Extract the (X, Y) coordinate from the center of the cell holding the provided text.  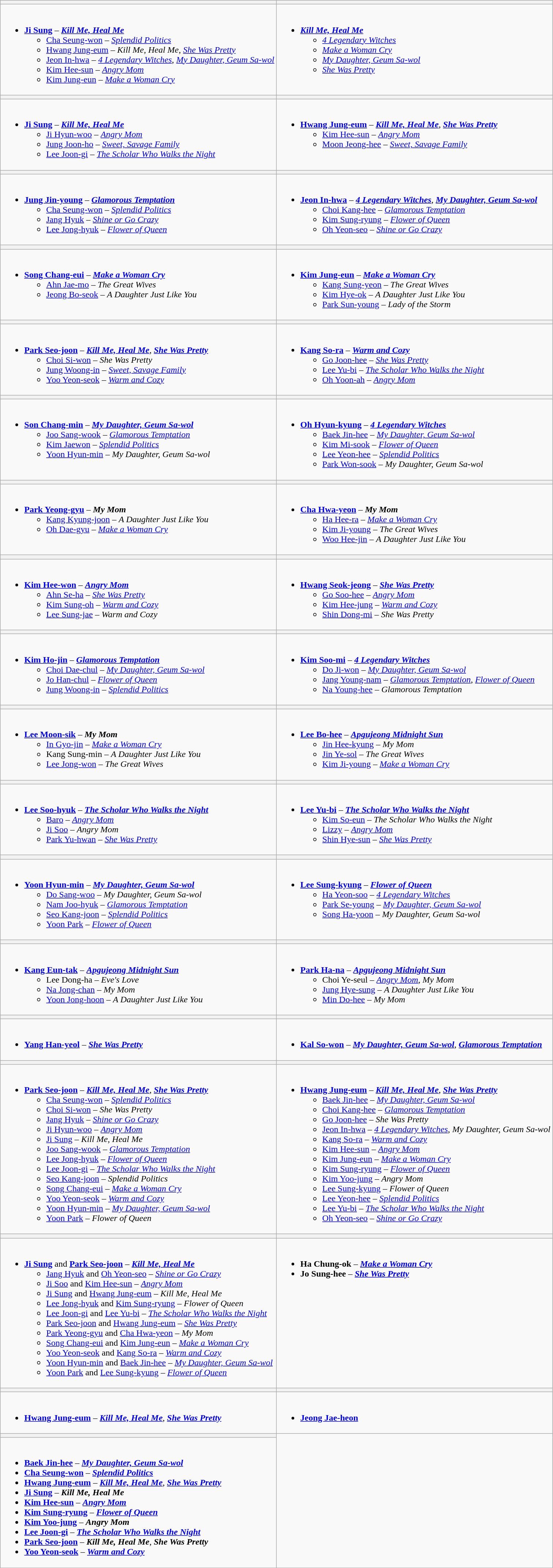
Yang Han-yeol – She Was Pretty (138, 1039)
Hwang Seok-jeong – She Was PrettyGo Soo-hee – Angry MomKim Hee-jung – Warm and CozyShin Dong-mi – She Was Pretty (414, 595)
Kal So-won – My Daughter, Geum Sa-wol, Glamorous Temptation (414, 1039)
Kang So-ra – Warm and CozyGo Joon-hee – She Was PrettyLee Yu-bi – The Scholar Who Walks the NightOh Yoon-ah – Angry Mom (414, 359)
Lee Yu-bi – The Scholar Who Walks the NightKim So-eun – The Scholar Who Walks the NightLizzy – Angry MomShin Hye-sun – She Was Pretty (414, 819)
Ha Chung-ok – Make a Woman CryJo Sung-hee – She Was Pretty (414, 1313)
Park Yeong-gyu – My MomKang Kyung-joon – A Daughter Just Like YouOh Dae-gyu – Make a Woman Cry (138, 520)
Hwang Jung-eum – Kill Me, Heal Me, She Was Pretty (138, 1413)
Park Ha-na – Apgujeong Midnight SunChoi Ye-seul – Angry Mom, My MomJung Hye-sung – A Daughter Just Like YouMin Do-hee – My Mom (414, 979)
Kill Me, Heal Me4 Legendary WitchesMake a Woman CryMy Daughter, Geum Sa-wolShe Was Pretty (414, 50)
Hwang Jung-eum – Kill Me, Heal Me, She Was PrettyKim Hee-sun – Angry MomMoon Jeong-hee – Sweet, Savage Family (414, 135)
Kim Ho-jin – Glamorous TemptationChoi Dae-chul – My Daughter, Geum Sa-wolJo Han-chul – Flower of QueenJung Woong-in – Splendid Politics (138, 670)
Lee Soo-hyuk – The Scholar Who Walks the NightBaro – Angry MomJi Soo – Angry MomPark Yu-hwan – She Was Pretty (138, 819)
Son Chang-min – My Daughter, Geum Sa-wolJoo Sang-wook – Glamorous TemptationKim Jaewon – Splendid PoliticsYoon Hyun-min – My Daughter, Geum Sa-wol (138, 440)
Jung Jin-young – Glamorous TemptationCha Seung-won – Splendid PoliticsJang Hyuk – Shine or Go CrazyLee Jong-hyuk – Flower of Queen (138, 210)
Kang Eun-tak – Apgujeong Midnight SunLee Dong-ha – Eve's LoveNa Jong-chan – My MomYoon Jong-hoon – A Daughter Just Like You (138, 979)
Park Seo-joon – Kill Me, Heal Me, She Was PrettyChoi Si-won – She Was PrettyJung Woong-in – Sweet, Savage FamilyYoo Yeon-seok – Warm and Cozy (138, 359)
Ji Sung – Kill Me, Heal MeJi Hyun-woo – Angry MomJung Joon-ho – Sweet, Savage FamilyLee Joon-gi – The Scholar Who Walks the Night (138, 135)
Kim Jung-eun – Make a Woman CryKang Sung-yeon – The Great WivesKim Hye-ok – A Daughter Just Like YouPark Sun-young – Lady of the Storm (414, 284)
Lee Bo-hee – Apgujeong Midnight SunJin Hee-kyung – My MomJin Ye-sol – The Great WivesKim Ji-young – Make a Woman Cry (414, 745)
Song Chang-eui – Make a Woman CryAhn Jae-mo – The Great WivesJeong Bo-seok – A Daughter Just Like You (138, 284)
Lee Sung-kyung – Flower of QueenHa Yeon-soo – 4 Legendary WitchesPark Se-young – My Daughter, Geum Sa-wolSong Ha-yoon – My Daughter, Geum Sa-wol (414, 900)
Jeong Jae-heon (414, 1413)
Lee Moon-sik – My MomIn Gyo-jin – Make a Woman CryKang Sung-min – A Daughter Just Like YouLee Jong-won – The Great Wives (138, 745)
Cha Hwa-yeon – My MomHa Hee-ra – Make a Woman CryKim Ji-young – The Great WivesWoo Hee-jin – A Daughter Just Like You (414, 520)
Kim Hee-won – Angry MomAhn Se-ha – She Was PrettyKim Sung-oh – Warm and CozyLee Sung-jae – Warm and Cozy (138, 595)
